Return the [X, Y] coordinate for the center point of the cell that contains the specified text.  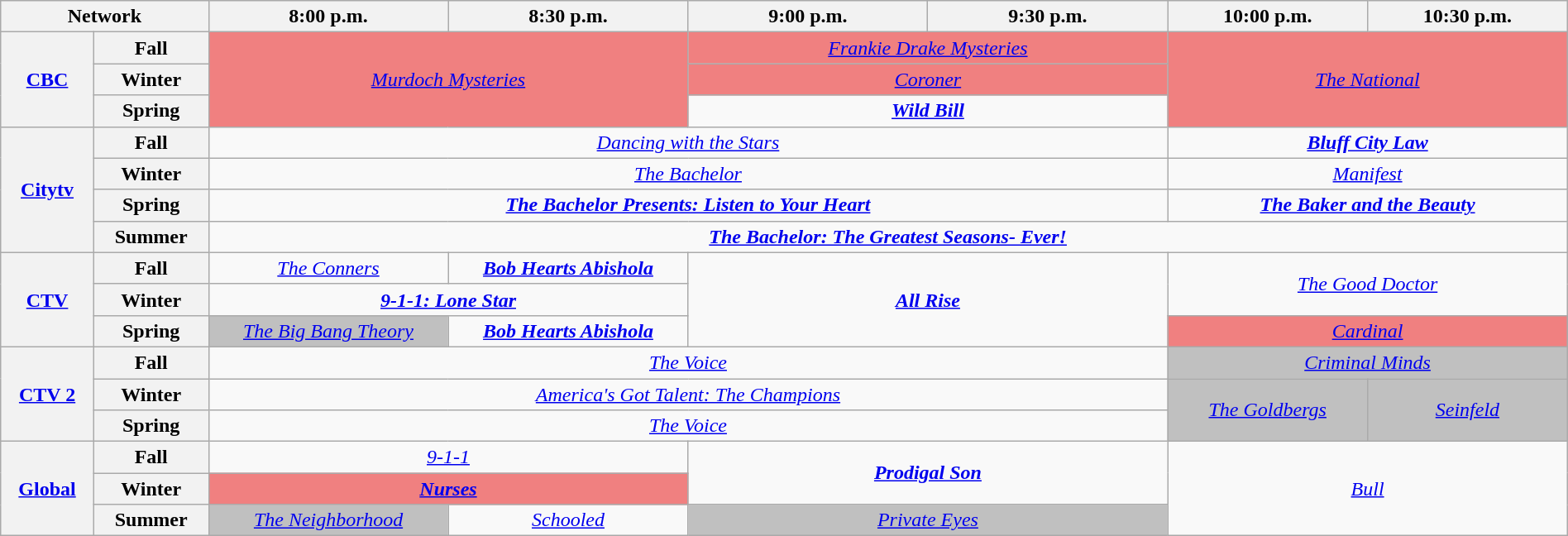
Global [48, 489]
Seinfeld [1468, 410]
All Rise [928, 299]
10:00 p.m. [1268, 17]
9:00 p.m. [808, 17]
The Bachelor: The Greatest Seasons- Ever! [888, 237]
The Goldbergs [1268, 410]
Citytv [48, 189]
The Bachelor [688, 174]
The National [1368, 79]
Nurses [448, 489]
The Neighborhood [328, 520]
America's Got Talent: The Champions [688, 395]
Schooled [568, 520]
9:30 p.m. [1048, 17]
Network [104, 17]
Prodigal Son [928, 473]
The Bachelor Presents: Listen to Your Heart [688, 205]
Bull [1368, 489]
Coroner [928, 79]
Dancing with the Stars [688, 142]
9-1-1 [448, 457]
8:00 p.m. [328, 17]
Bluff City Law [1368, 142]
10:30 p.m. [1468, 17]
Murdoch Mysteries [448, 79]
The Conners [328, 268]
CTV 2 [48, 394]
CBC [48, 79]
Manifest [1368, 174]
The Big Bang Theory [328, 331]
Frankie Drake Mysteries [928, 48]
8:30 p.m. [568, 17]
The Baker and the Beauty [1368, 205]
The Good Doctor [1368, 284]
Criminal Minds [1368, 362]
Cardinal [1368, 331]
Wild Bill [928, 111]
CTV [48, 299]
Private Eyes [928, 520]
9-1-1: Lone Star [448, 299]
